Search for the cell housing the specified text and yield its [X, Y] center coordinate. 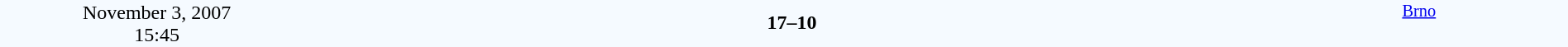
Brno [1419, 23]
17–10 [791, 22]
November 3, 200715:45 [157, 23]
